For the text-containing cell, return its midpoint in (X, Y) coordinate format. 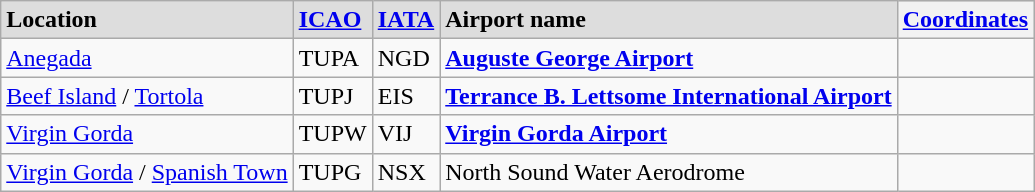
Virgin Gorda / Spanish Town (147, 172)
North Sound Water Aerodrome (668, 172)
Terrance B. Lettsome International Airport (668, 96)
Anegada (147, 58)
EIS (406, 96)
TUPA (332, 58)
IATA (406, 20)
Beef Island / Tortola (147, 96)
ICAO (332, 20)
Airport name (668, 20)
TUPW (332, 134)
NGD (406, 58)
TUPG (332, 172)
Virgin Gorda (147, 134)
Auguste George Airport (668, 58)
Virgin Gorda Airport (668, 134)
Coordinates (965, 20)
NSX (406, 172)
TUPJ (332, 96)
VIJ (406, 134)
Location (147, 20)
